Scan for the cell matching the given text and deliver its (X, Y) coordinate at center. 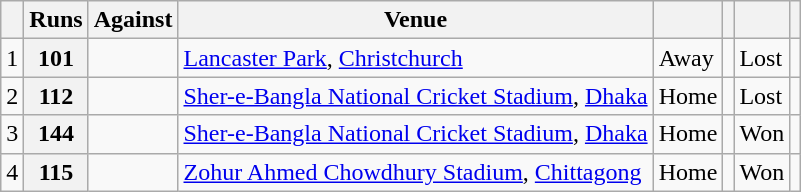
Venue (416, 20)
144 (56, 134)
3 (12, 134)
Zohur Ahmed Chowdhury Stadium, Chittagong (416, 172)
Away (688, 58)
4 (12, 172)
Against (133, 20)
2 (12, 96)
Runs (56, 20)
101 (56, 58)
112 (56, 96)
115 (56, 172)
Lancaster Park, Christchurch (416, 58)
1 (12, 58)
